For the text-containing cell, return its midpoint in (x, y) coordinate format. 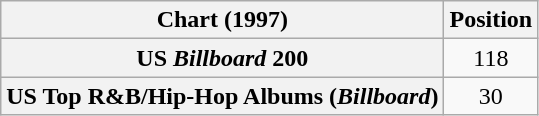
118 (491, 58)
30 (491, 96)
US Billboard 200 (222, 58)
Position (491, 20)
Chart (1997) (222, 20)
US Top R&B/Hip-Hop Albums (Billboard) (222, 96)
